Return the [X, Y] coordinate for the center point of the cell that contains the specified text.  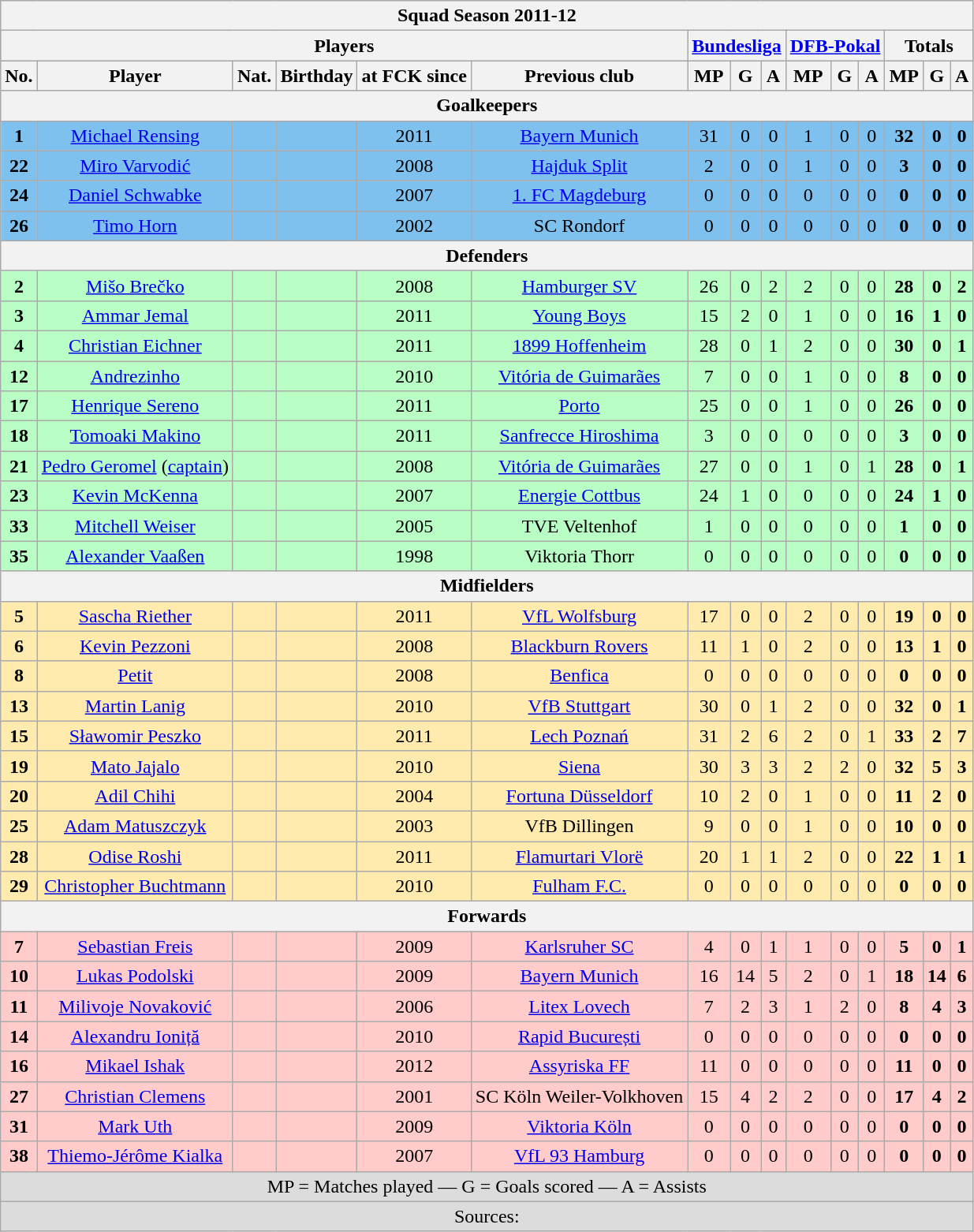
DFB-Pokal [835, 46]
Birthday [317, 76]
Nat. [254, 76]
Alexandru Ioniță [135, 1036]
No. [19, 76]
2003 [414, 826]
12 [19, 376]
Young Boys [579, 315]
38 [19, 1156]
Timo Horn [135, 226]
Energie Cottbus [579, 496]
Mato Jajalo [135, 766]
2005 [414, 526]
Sanfrecce Hiroshima [579, 436]
Karlsruher SC [579, 946]
Sławomir Peszko [135, 736]
Christian Clemens [135, 1096]
SC Köln Weiler-Volkhoven [579, 1096]
Totals [929, 46]
Mitchell Weiser [135, 526]
Tomoaki Makino [135, 436]
Christopher Buchtmann [135, 887]
Michael Rensing [135, 136]
Porto [579, 406]
SC Rondorf [579, 226]
VfL 93 Hamburg [579, 1156]
2002 [414, 226]
Mikael Ishak [135, 1066]
Pedro Geromel (captain) [135, 466]
Milivoje Novaković [135, 1006]
Blackburn Rovers [579, 646]
Assyriska FF [579, 1066]
29 [19, 887]
Midfielders [487, 586]
Squad Season 2011-12 [487, 16]
21 [19, 466]
9 [709, 826]
Petit [135, 676]
Player [135, 76]
Alexander Vaaßen [135, 556]
Kevin Pezzoni [135, 646]
Sebastian Freis [135, 946]
2004 [414, 796]
Christian Eichner [135, 345]
MP = Matches played — G = Goals scored — A = Assists [487, 1186]
Litex Lovech [579, 1006]
1. FC Magdeburg [579, 196]
Ammar Jemal [135, 315]
Odise Roshi [135, 856]
VfL Wolfsburg [579, 616]
Adam Matuszczyk [135, 826]
TVE Veltenhof [579, 526]
Sascha Riether [135, 616]
35 [19, 556]
Thiemo-Jérôme Kialka [135, 1156]
Forwards [487, 917]
Daniel Schwabke [135, 196]
Defenders [487, 256]
1998 [414, 556]
2006 [414, 1006]
Hajduk Split [579, 166]
1899 Hoffenheim [579, 345]
Henrique Sereno [135, 406]
Viktoria Köln [579, 1126]
Players [344, 46]
at FCK since [414, 76]
Mark Uth [135, 1126]
Kevin McKenna [135, 496]
Fortuna Düsseldorf [579, 796]
Sources: [487, 1216]
Previous club [579, 76]
2001 [414, 1096]
Martin Lanig [135, 706]
Lukas Podolski [135, 976]
Goalkeepers [487, 106]
Andrezinho [135, 376]
VfB Dillingen [579, 826]
Viktoria Thorr [579, 556]
Lech Poznań [579, 736]
Benfica [579, 676]
23 [19, 496]
Siena [579, 766]
Fulham F.C. [579, 887]
Bundesliga [737, 46]
Mišo Brečko [135, 286]
2012 [414, 1066]
Rapid București [579, 1036]
Flamurtari Vlorë [579, 856]
Hamburger SV [579, 286]
VfB Stuttgart [579, 706]
Miro Varvodić [135, 166]
Adil Chihi [135, 796]
